Find where the given text appears and provide that cell's center as (x, y) coordinate. 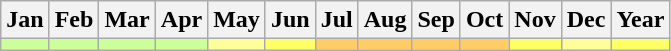
Jun (290, 20)
May (237, 20)
Oct (484, 20)
Year (640, 20)
Feb (74, 20)
Nov (535, 20)
Apr (181, 20)
Sep (436, 20)
Mar (127, 20)
Jan (25, 20)
Dec (586, 20)
Aug (385, 20)
Jul (336, 20)
